Find where the given text appears and provide that cell's center as (X, Y) coordinate. 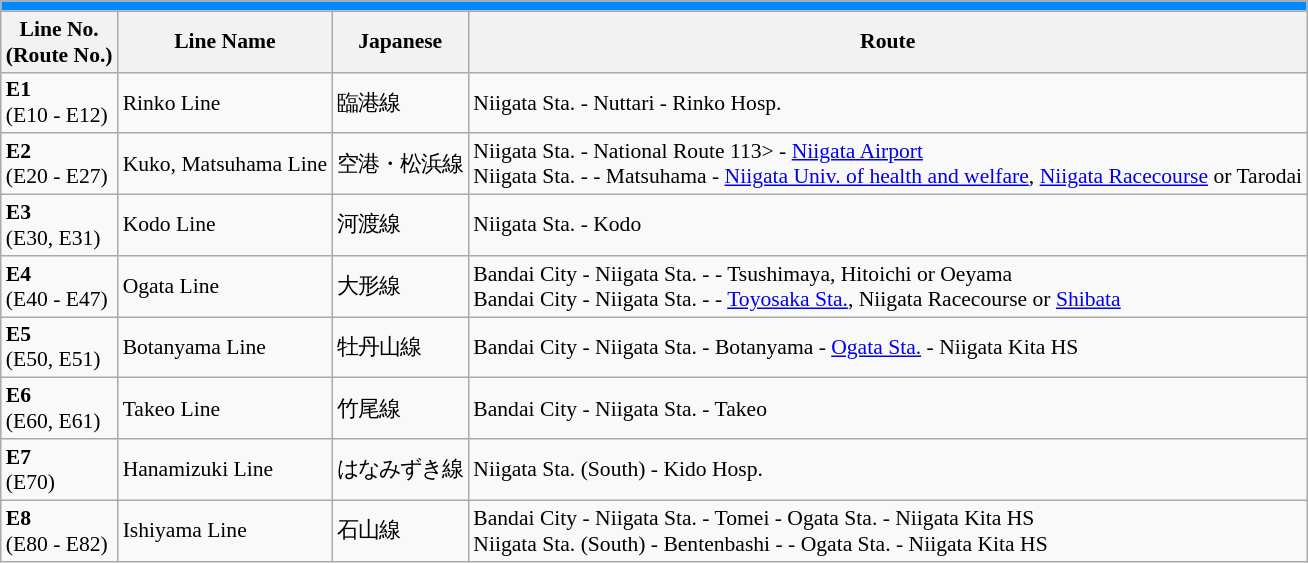
Kuko, Matsuhama Line (226, 164)
Bandai City - Niigata Sta. - Takeo (888, 408)
空港・松浜線 (400, 164)
河渡線 (400, 226)
E8(E80 - E82) (60, 530)
Takeo Line (226, 408)
Niigata Sta. - Nuttari - Rinko Hosp. (888, 102)
はなみずき線 (400, 470)
Botanyama Line (226, 348)
Hanamizuki Line (226, 470)
臨港線 (400, 102)
Kodo Line (226, 226)
E7(E70) (60, 470)
竹尾線 (400, 408)
Ogata Line (226, 286)
E2(E20 - E27) (60, 164)
Niigata Sta. - National Route 113> - Niigata AirportNiigata Sta. - - Matsuhama - Niigata Univ. of health and welfare, Niigata Racecourse or Tarodai (888, 164)
牡丹山線 (400, 348)
E6(E60, E61) (60, 408)
Line Name (226, 42)
Ishiyama Line (226, 530)
E1(E10 - E12) (60, 102)
Bandai City - Niigata Sta. - Botanyama - Ogata Sta. - Niigata Kita HS (888, 348)
Line No.(Route No.) (60, 42)
Niigata Sta. - Kodo (888, 226)
Bandai City - Niigata Sta. - - Tsushimaya, Hitoichi or OeyamaBandai City - Niigata Sta. - - Toyosaka Sta., Niigata Racecourse or Shibata (888, 286)
Japanese (400, 42)
Route (888, 42)
大形線 (400, 286)
Bandai City - Niigata Sta. - Tomei - Ogata Sta. - Niigata Kita HSNiigata Sta. (South) - Bentenbashi - - Ogata Sta. - Niigata Kita HS (888, 530)
E3(E30, E31) (60, 226)
Rinko Line (226, 102)
Niigata Sta. (South) - Kido Hosp. (888, 470)
E5(E50, E51) (60, 348)
石山線 (400, 530)
E4(E40 - E47) (60, 286)
